Return the (x, y) coordinate for the center point of the cell that contains the specified text.  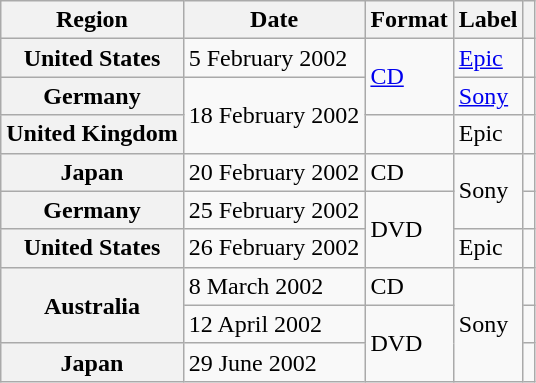
25 February 2002 (274, 210)
Date (274, 20)
18 February 2002 (274, 115)
26 February 2002 (274, 248)
5 February 2002 (274, 58)
12 April 2002 (274, 324)
United Kingdom (92, 134)
20 February 2002 (274, 172)
Region (92, 20)
29 June 2002 (274, 362)
Australia (92, 305)
Format (409, 20)
8 March 2002 (274, 286)
Label (488, 20)
